Detect which cell encompasses the target text, then output its [x, y] center coordinate. 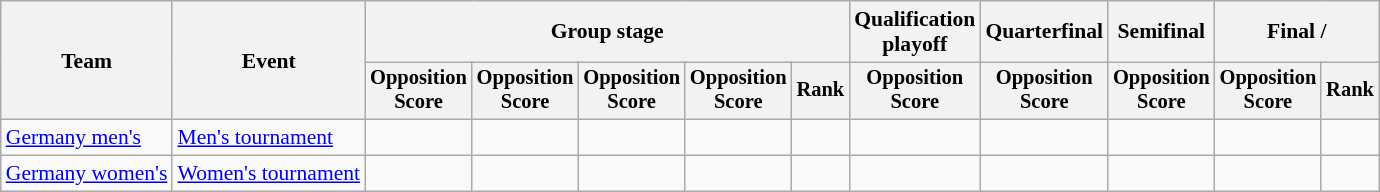
Germany men's [87, 138]
Group stage [607, 32]
Semifinal [1162, 32]
Team [87, 60]
Women's tournament [268, 174]
Qualificationplayoff [914, 32]
Germany women's [87, 174]
Final / [1297, 32]
Men's tournament [268, 138]
Event [268, 60]
Quarterfinal [1044, 32]
